Scan for the cell matching the given text and deliver its (X, Y) coordinate at center. 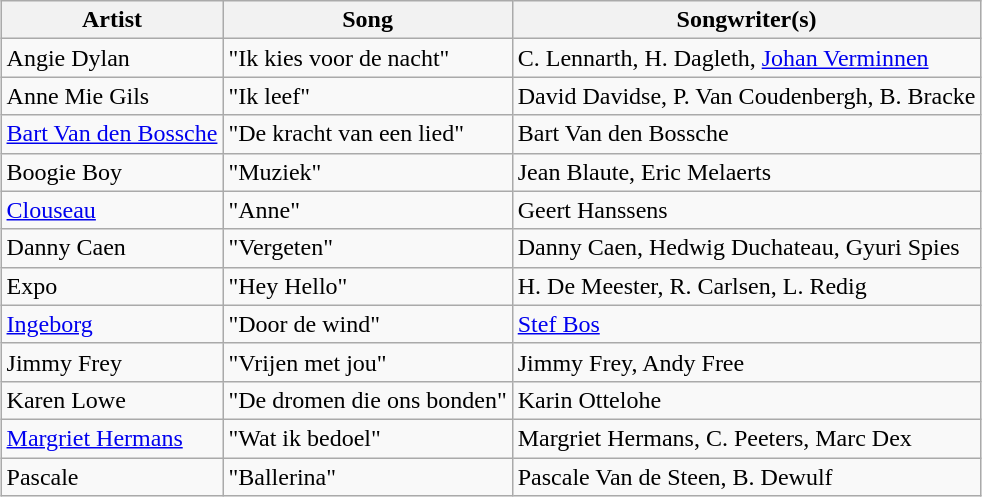
Margriet Hermans (112, 438)
"Anne" (368, 210)
"Vergeten" (368, 248)
"Hey Hello" (368, 286)
Boogie Boy (112, 172)
Stef Bos (746, 324)
Jimmy Frey, Andy Free (746, 362)
Songwriter(s) (746, 20)
Geert Hanssens (746, 210)
"Ik kies voor de nacht" (368, 58)
David Davidse, P. Van Coudenbergh, B. Bracke (746, 96)
"Door de wind" (368, 324)
Pascale (112, 477)
Song (368, 20)
"Muziek" (368, 172)
Anne Mie Gils (112, 96)
Danny Caen, Hedwig Duchateau, Gyuri Spies (746, 248)
Danny Caen (112, 248)
Expo (112, 286)
Angie Dylan (112, 58)
"Ik leef" (368, 96)
"De kracht van een lied" (368, 134)
"De dromen die ons bonden" (368, 400)
Jimmy Frey (112, 362)
H. De Meester, R. Carlsen, L. Redig (746, 286)
Margriet Hermans, C. Peeters, Marc Dex (746, 438)
C. Lennarth, H. Dagleth, Johan Verminnen (746, 58)
Ingeborg (112, 324)
Jean Blaute, Eric Melaerts (746, 172)
"Ballerina" (368, 477)
Karin Ottelohe (746, 400)
Clouseau (112, 210)
Karen Lowe (112, 400)
"Wat ik bedoel" (368, 438)
Pascale Van de Steen, B. Dewulf (746, 477)
"Vrijen met jou" (368, 362)
Artist (112, 20)
